Scan for the cell matching the given text and deliver its (x, y) coordinate at center. 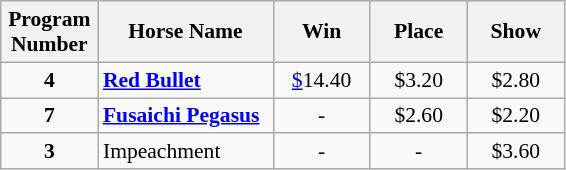
$2.20 (516, 116)
Show (516, 32)
4 (50, 80)
Red Bullet (186, 80)
Place (418, 32)
Fusaichi Pegasus (186, 116)
$2.60 (418, 116)
Program Number (50, 32)
$14.40 (322, 80)
$3.20 (418, 80)
7 (50, 116)
$2.80 (516, 80)
Horse Name (186, 32)
Win (322, 32)
3 (50, 152)
$3.60 (516, 152)
Impeachment (186, 152)
